From the cell containing the given text, extract its center point as (x, y) coordinate. 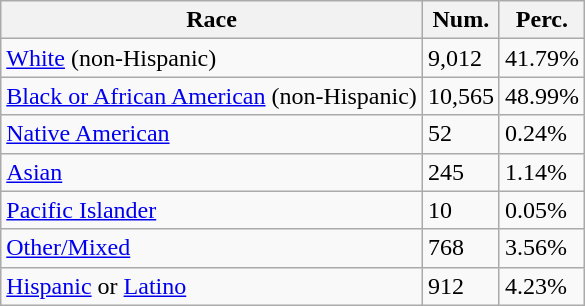
41.79% (542, 58)
0.05% (542, 210)
912 (460, 286)
White (non-Hispanic) (212, 58)
Race (212, 20)
3.56% (542, 248)
10 (460, 210)
Other/Mixed (212, 248)
48.99% (542, 96)
52 (460, 134)
Pacific Islander (212, 210)
Perc. (542, 20)
9,012 (460, 58)
Hispanic or Latino (212, 286)
Native American (212, 134)
Asian (212, 172)
0.24% (542, 134)
Black or African American (non-Hispanic) (212, 96)
10,565 (460, 96)
1.14% (542, 172)
Num. (460, 20)
245 (460, 172)
768 (460, 248)
4.23% (542, 286)
